Identify which cell holds the provided text, then report its (X, Y) central coordinate. 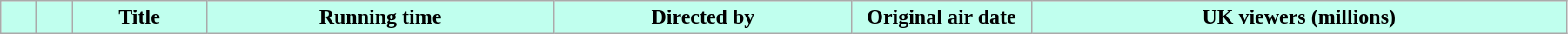
UK viewers (millions) (1298, 17)
Original air date (941, 17)
Directed by (703, 17)
Running time (380, 17)
Title (139, 17)
